Detect which cell encompasses the target text, then output its [X, Y] center coordinate. 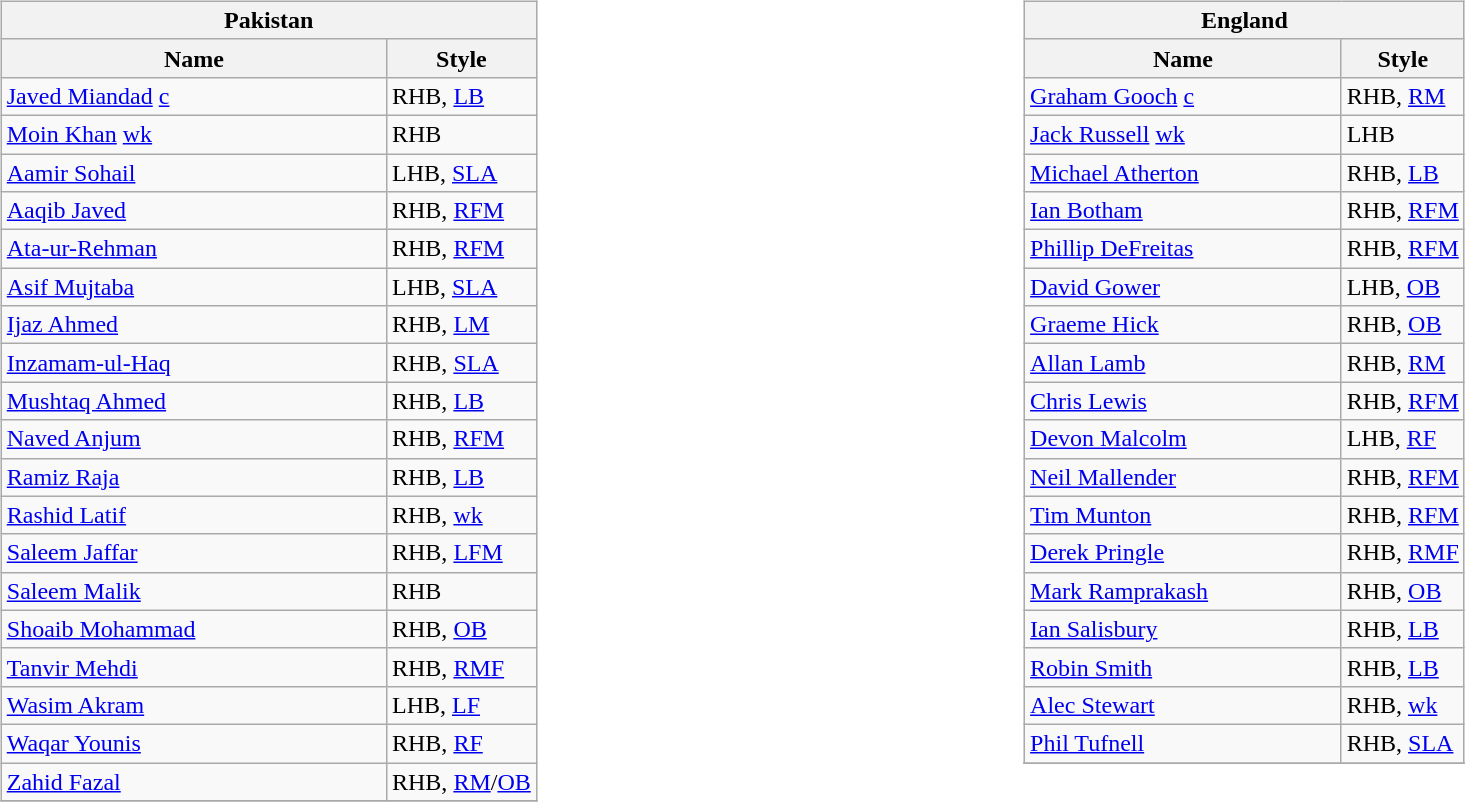
Ian Salisbury [1184, 629]
Aamir Sohail [194, 173]
England [1245, 20]
Saleem Malik [194, 591]
Graeme Hick [1184, 325]
Rashid Latif [194, 515]
Inzamam-ul-Haq [194, 363]
Waqar Younis [194, 743]
RHB, LM [461, 325]
Neil Mallender [1184, 477]
RHB, RM/OB [461, 781]
Phillip DeFreitas [1184, 249]
Asif Mujtaba [194, 287]
LHB, LF [461, 705]
Michael Atherton [1184, 173]
Alec Stewart [1184, 705]
Ijaz Ahmed [194, 325]
LHB [1402, 134]
Ramiz Raja [194, 477]
Tanvir Mehdi [194, 667]
Saleem Jaffar [194, 553]
Phil Tufnell [1184, 743]
Moin Khan wk [194, 134]
Ian Botham [1184, 211]
Jack Russell wk [1184, 134]
Javed Miandad c [194, 96]
LHB, RF [1402, 439]
Mushtaq Ahmed [194, 401]
Pakistan [268, 20]
Robin Smith [1184, 667]
LHB, OB [1402, 287]
Allan Lamb [1184, 363]
Tim Munton [1184, 515]
Ata-ur-Rehman [194, 249]
Naved Anjum [194, 439]
Wasim Akram [194, 705]
Devon Malcolm [1184, 439]
Derek Pringle [1184, 553]
David Gower [1184, 287]
RHB, RF [461, 743]
Chris Lewis [1184, 401]
RHB, LFM [461, 553]
Mark Ramprakash [1184, 591]
Shoaib Mohammad [194, 629]
Aaqib Javed [194, 211]
Graham Gooch c [1184, 96]
Zahid Fazal [194, 781]
